Identify which cell holds the provided text, then report its (X, Y) central coordinate. 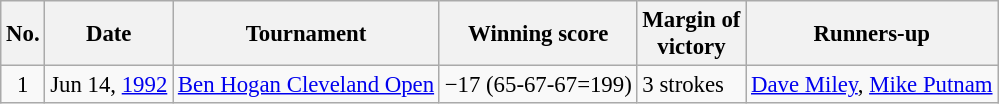
Dave Miley, Mike Putnam (872, 85)
Ben Hogan Cleveland Open (306, 85)
Margin ofvictory (692, 34)
Runners-up (872, 34)
Date (109, 34)
3 strokes (692, 85)
No. (23, 34)
−17 (65-67-67=199) (538, 85)
1 (23, 85)
Tournament (306, 34)
Winning score (538, 34)
Jun 14, 1992 (109, 85)
